Capture the cell that displays the provided text and extract its (x, y) central coordinate. 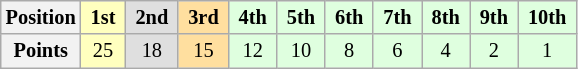
10 (301, 51)
1 (547, 51)
6th (349, 17)
9th (494, 17)
6 (397, 51)
12 (253, 51)
5th (301, 17)
1st (104, 17)
15 (203, 51)
4th (253, 17)
25 (104, 51)
8 (349, 51)
2nd (152, 17)
10th (547, 17)
2 (494, 51)
4 (446, 51)
18 (152, 51)
7th (397, 17)
8th (446, 17)
3rd (203, 17)
Points (41, 51)
Position (41, 17)
